Identify which cell holds the provided text, then report its [X, Y] central coordinate. 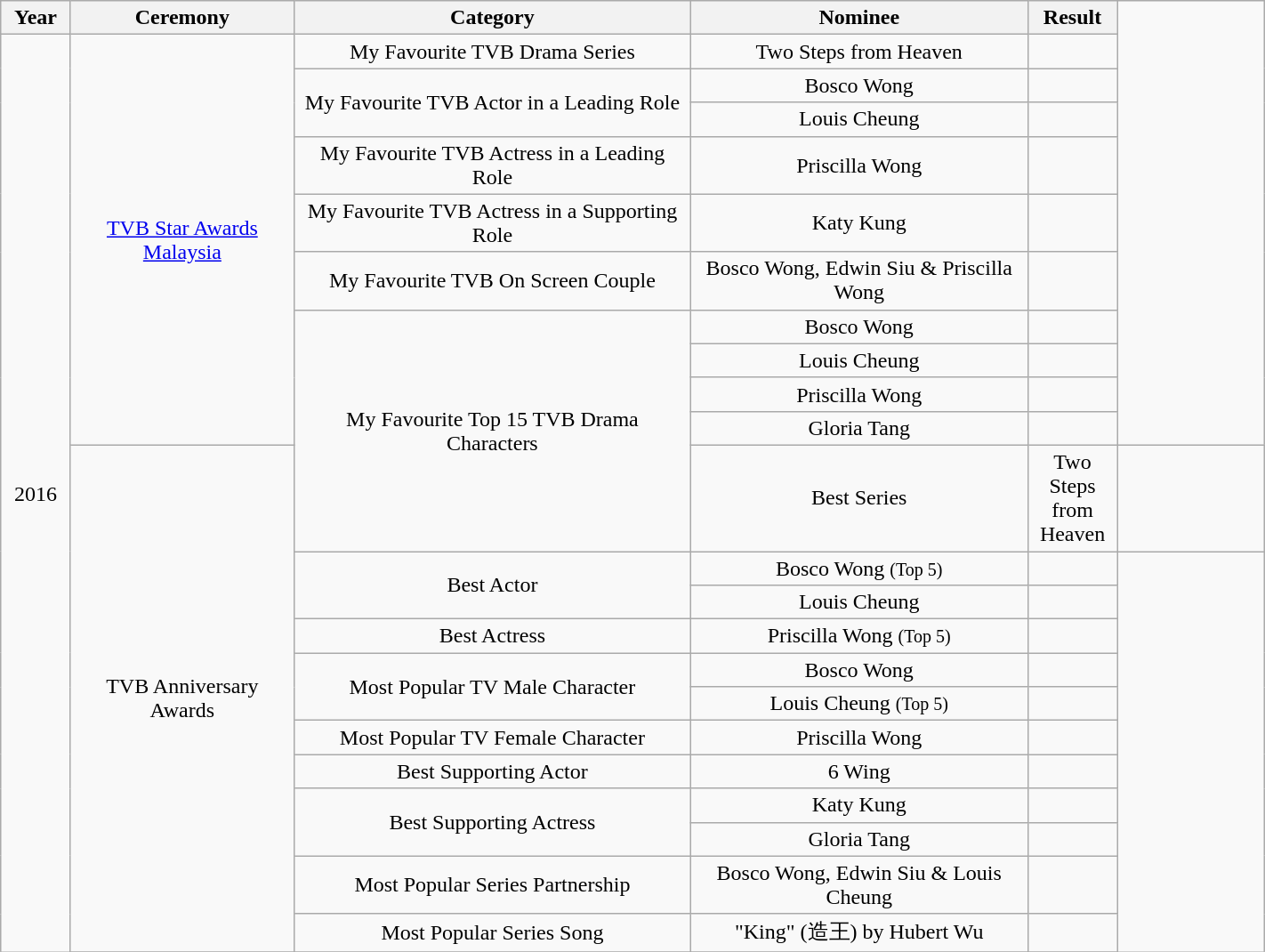
TVB Anniversary Awards [181, 698]
My Favourite TVB Actor in a Leading Role [492, 102]
Best Supporting Actress [492, 822]
My Favourite TVB Actress in a Leading Role [492, 165]
Year [36, 18]
Best Actress [492, 636]
2016 [36, 493]
Louis Cheung (Top 5) [859, 704]
TVB Star Awards Malaysia [181, 240]
Result [1073, 18]
Nominee [859, 18]
Ceremony [181, 18]
Priscilla Wong (Top 5) [859, 636]
Most Popular TV Female Character [492, 738]
Most Popular Series Partnership [492, 884]
Bosco Wong, Edwin Siu & Priscilla Wong [859, 281]
My Favourite Top 15 TVB Drama Characters [492, 431]
Bosco Wong (Top 5) [859, 569]
My Favourite TVB Drama Series [492, 52]
My Favourite TVB On Screen Couple [492, 281]
Best Supporting Actor [492, 771]
6 Wing [859, 771]
Best Actor [492, 585]
Best Series [859, 498]
Category [492, 18]
My Favourite TVB Actress in a Supporting Role [492, 222]
"King" (造王) by Hubert Wu [859, 932]
Bosco Wong, Edwin Siu & Louis Cheung [859, 884]
Most Popular Series Song [492, 932]
Most Popular TV Male Character [492, 687]
